For the text-containing cell, return its midpoint in (x, y) coordinate format. 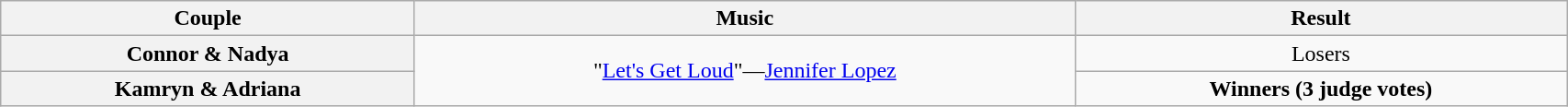
Result (1321, 18)
Couple (208, 18)
Losers (1321, 53)
Connor & Nadya (208, 53)
Music (744, 18)
Winners (3 judge votes) (1321, 89)
Kamryn & Adriana (208, 89)
"Let's Get Loud"—Jennifer Lopez (744, 71)
